From the cell containing the given text, extract its center point as (X, Y) coordinate. 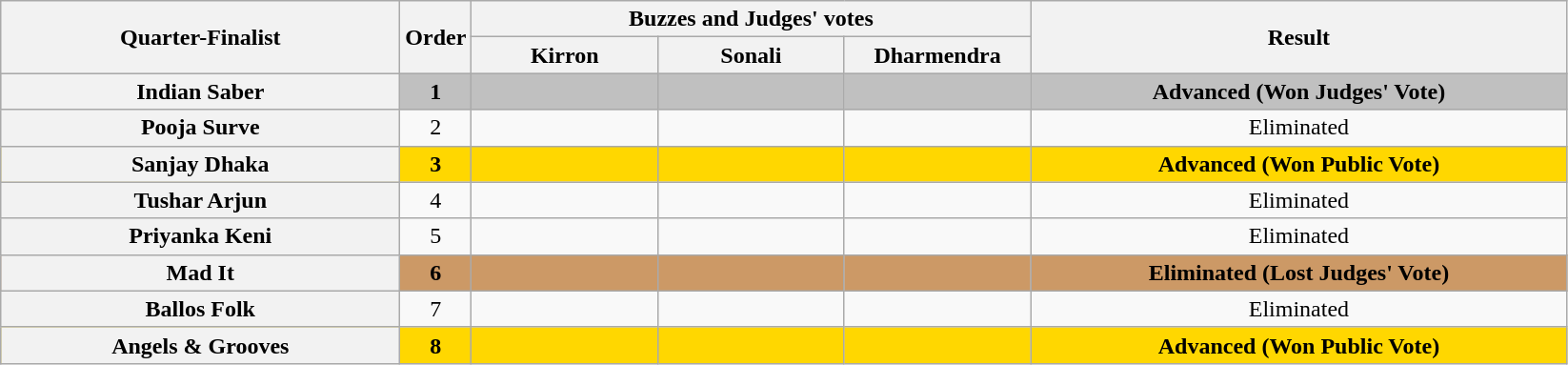
Buzzes and Judges' votes (751, 19)
8 (436, 345)
6 (436, 273)
Priyanka Keni (200, 236)
Advanced (Won Judges' Vote) (1299, 91)
2 (436, 128)
Result (1299, 37)
Pooja Surve (200, 128)
7 (436, 309)
Angels & Grooves (200, 345)
3 (436, 164)
Tushar Arjun (200, 200)
Mad It (200, 273)
Sonali (752, 55)
Ballos Folk (200, 309)
Eliminated (Lost Judges' Vote) (1299, 273)
Kirron (565, 55)
Sanjay Dhaka (200, 164)
4 (436, 200)
Quarter-Finalist (200, 37)
5 (436, 236)
1 (436, 91)
Indian Saber (200, 91)
Dharmendra (937, 55)
Order (436, 37)
